Detect which cell encompasses the target text, then output its [x, y] center coordinate. 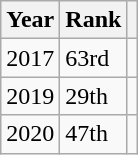
2019 [30, 96]
2020 [30, 134]
2017 [30, 58]
Year [30, 20]
63rd [94, 58]
Rank [94, 20]
47th [94, 134]
29th [94, 96]
